Find where the given text appears and provide that cell's center as [x, y] coordinate. 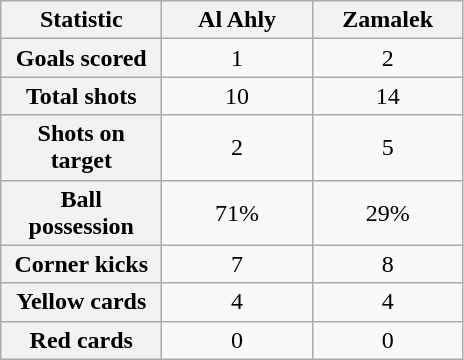
Total shots [82, 96]
14 [388, 96]
Corner kicks [82, 264]
5 [388, 148]
Ball possession [82, 212]
10 [238, 96]
1 [238, 58]
Shots on target [82, 148]
29% [388, 212]
8 [388, 264]
Yellow cards [82, 302]
Red cards [82, 340]
71% [238, 212]
7 [238, 264]
Al Ahly [238, 20]
Goals scored [82, 58]
Statistic [82, 20]
Zamalek [388, 20]
